Detect which cell encompasses the target text, then output its (x, y) center coordinate. 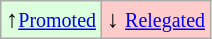
↓ Relegated (156, 20)
↑Promoted (52, 20)
